For the text-containing cell, return its midpoint in [x, y] coordinate format. 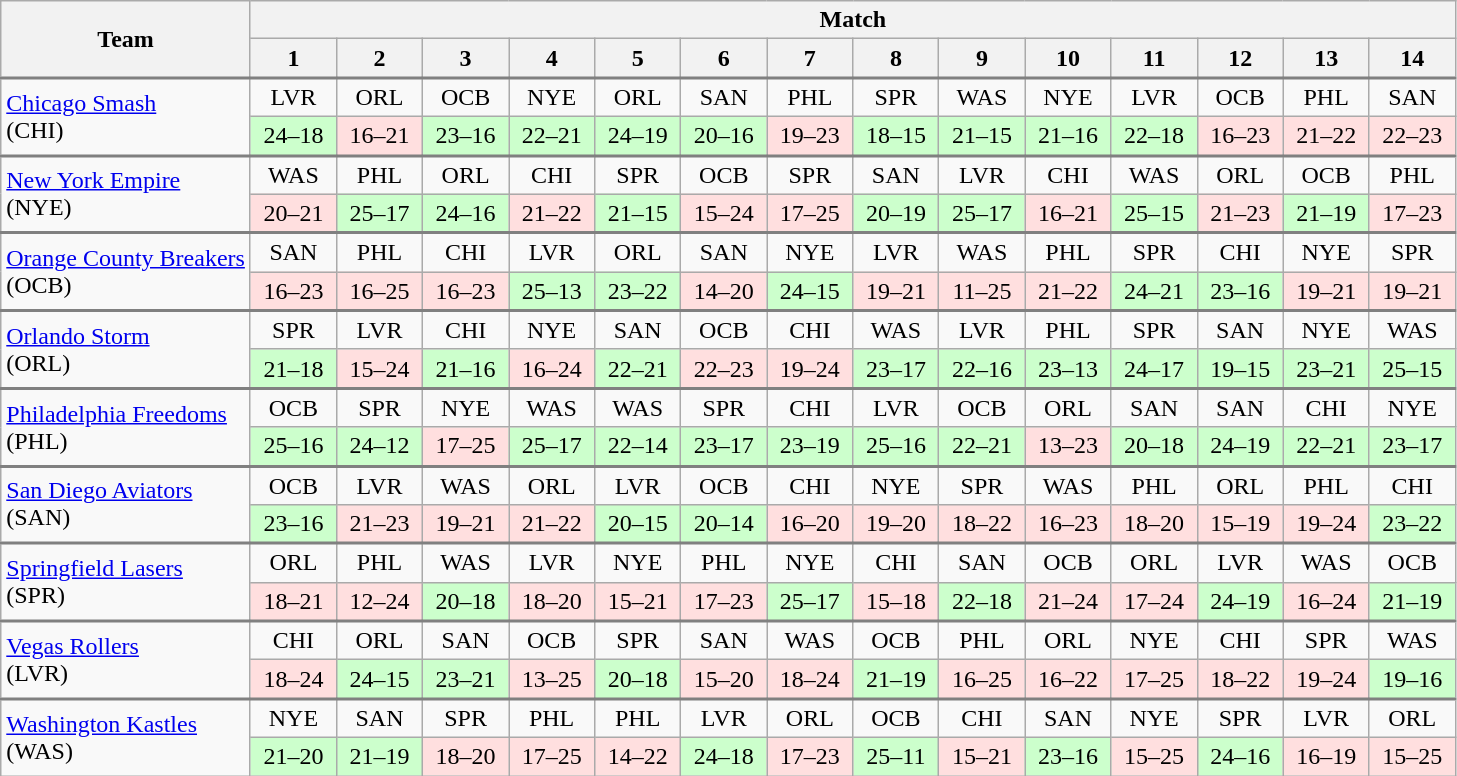
Orlando Storm (ORL) [126, 349]
Match [852, 20]
20–15 [638, 524]
Springfield Lasers (SPR) [126, 582]
22–14 [638, 446]
21–20 [293, 756]
13–25 [552, 680]
11 [1154, 58]
21–18 [293, 368]
15–18 [896, 602]
13–23 [1068, 446]
19–23 [810, 136]
25–11 [896, 756]
9 [982, 58]
21–24 [1068, 602]
24–12 [379, 446]
20–21 [293, 214]
16–19 [1326, 756]
18–21 [293, 602]
24–17 [1154, 368]
3 [466, 58]
14–20 [724, 292]
23–13 [1068, 368]
Team [126, 40]
Chicago Smash (CHI) [126, 117]
16–20 [810, 524]
San Diego Aviators (SAN) [126, 505]
15–20 [724, 680]
6 [724, 58]
19–20 [896, 524]
22–16 [982, 368]
17–24 [1154, 602]
19–16 [1412, 680]
12–24 [379, 602]
13 [1326, 58]
1 [293, 58]
16–22 [1068, 680]
11–25 [982, 292]
23–19 [810, 446]
Philadelphia Freedoms (PHL) [126, 427]
Orange County Breakers (OCB) [126, 272]
15–19 [1240, 524]
12 [1240, 58]
20–19 [896, 214]
14 [1412, 58]
Vegas Rollers (LVR) [126, 660]
Washington Kastles (WAS) [126, 738]
10 [1068, 58]
18–15 [896, 136]
5 [638, 58]
25–13 [552, 292]
4 [552, 58]
20–14 [724, 524]
20–16 [724, 136]
7 [810, 58]
2 [379, 58]
19–15 [1240, 368]
8 [896, 58]
24–21 [1154, 292]
14–22 [638, 756]
New York Empire (NYE) [126, 194]
